For the text-containing cell, return its midpoint in (X, Y) coordinate format. 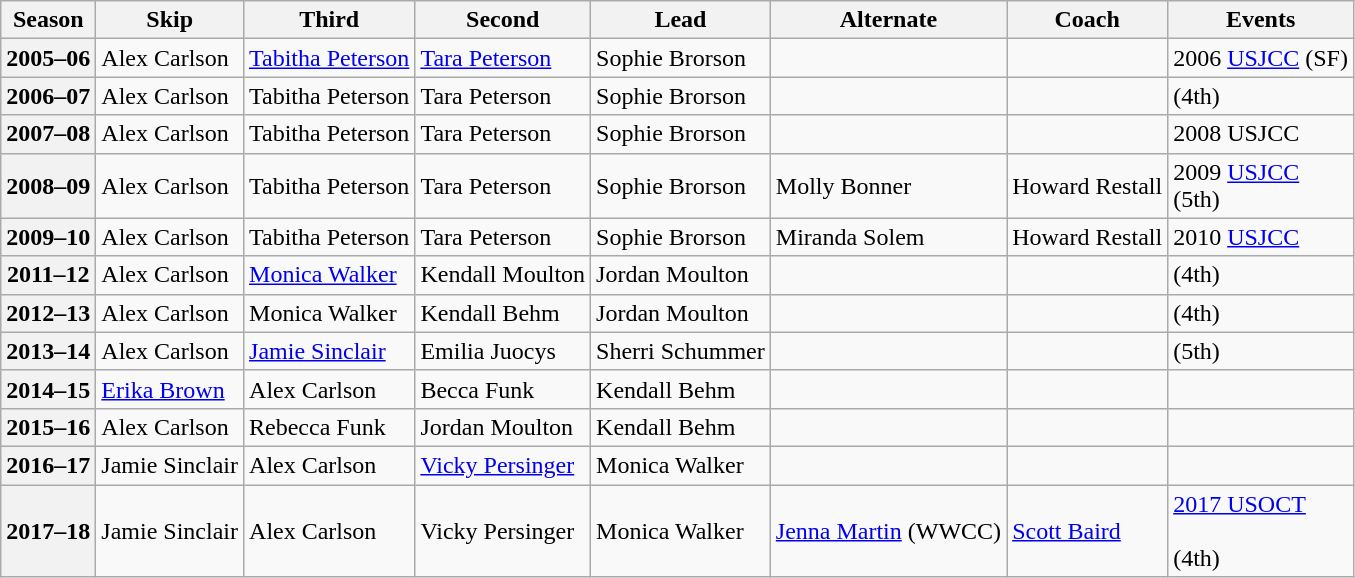
2009–10 (48, 237)
Alternate (888, 20)
Jenna Martin (WWCC) (888, 530)
Second (503, 20)
(5th) (1261, 351)
2007–08 (48, 134)
2015–16 (48, 427)
Rebecca Funk (330, 427)
2009 USJCC (5th) (1261, 186)
2011–12 (48, 275)
2017 USOCT (4th) (1261, 530)
Coach (1088, 20)
2005–06 (48, 58)
2008–09 (48, 186)
Emilia Juocys (503, 351)
Miranda Solem (888, 237)
Season (48, 20)
Skip (170, 20)
Lead (681, 20)
2017–18 (48, 530)
2016–17 (48, 465)
Third (330, 20)
2010 USJCC (1261, 237)
2013–14 (48, 351)
Molly Bonner (888, 186)
Sherri Schummer (681, 351)
2008 USJCC (1261, 134)
Kendall Moulton (503, 275)
Scott Baird (1088, 530)
Events (1261, 20)
2006–07 (48, 96)
2012–13 (48, 313)
2006 USJCC (SF) (1261, 58)
Becca Funk (503, 389)
2014–15 (48, 389)
Erika Brown (170, 389)
